Detect which cell encompasses the target text, then output its (X, Y) center coordinate. 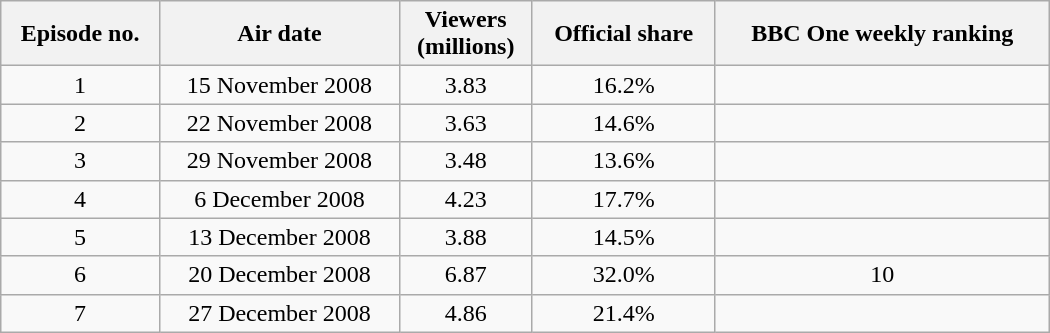
17.7% (624, 199)
22 November 2008 (279, 123)
5 (80, 237)
7 (80, 313)
3.48 (466, 161)
BBC One weekly ranking (882, 34)
6 December 2008 (279, 199)
3 (80, 161)
15 November 2008 (279, 85)
Viewers(millions) (466, 34)
16.2% (624, 85)
13 December 2008 (279, 237)
Official share (624, 34)
13.6% (624, 161)
21.4% (624, 313)
32.0% (624, 275)
3.63 (466, 123)
27 December 2008 (279, 313)
1 (80, 85)
6.87 (466, 275)
Episode no. (80, 34)
20 December 2008 (279, 275)
10 (882, 275)
29 November 2008 (279, 161)
4.86 (466, 313)
2 (80, 123)
4 (80, 199)
14.5% (624, 237)
4.23 (466, 199)
6 (80, 275)
14.6% (624, 123)
3.83 (466, 85)
Air date (279, 34)
3.88 (466, 237)
